Identify which cell holds the provided text, then report its (X, Y) central coordinate. 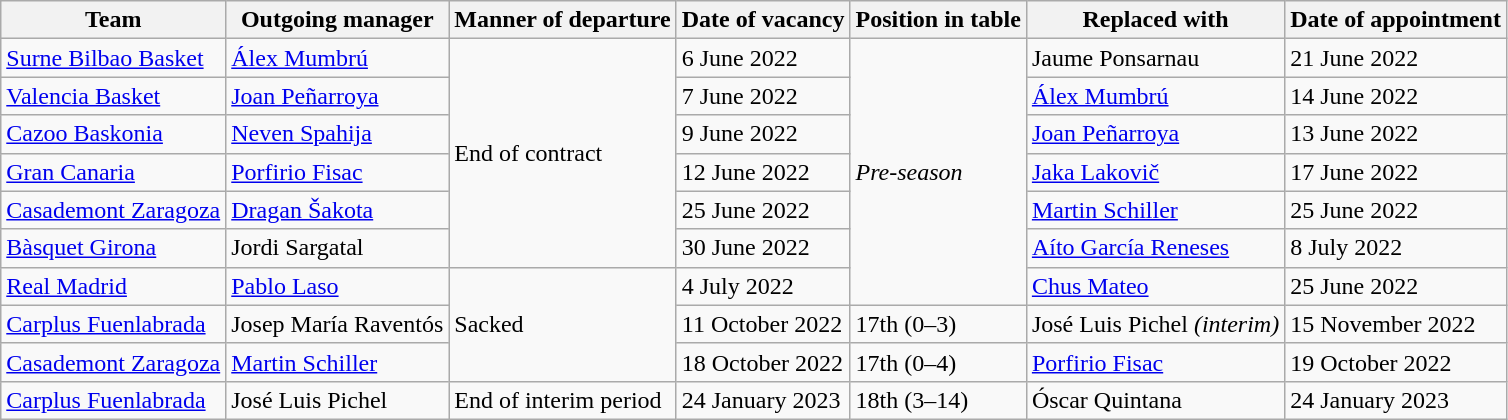
Real Madrid (114, 286)
José Luis Pichel (338, 400)
9 June 2022 (763, 134)
Date of appointment (1396, 20)
18th (3–14) (938, 400)
Replaced with (1155, 20)
8 July 2022 (1396, 248)
Jaume Ponsarnau (1155, 58)
14 June 2022 (1396, 96)
Neven Spahija (338, 134)
Jordi Sargatal (338, 248)
Date of vacancy (763, 20)
19 October 2022 (1396, 362)
Josep María Raventós (338, 324)
End of contract (562, 153)
17th (0–3) (938, 324)
Surne Bilbao Basket (114, 58)
Pre-season (938, 172)
Cazoo Baskonia (114, 134)
Sacked (562, 324)
7 June 2022 (763, 96)
End of interim period (562, 400)
Valencia Basket (114, 96)
4 July 2022 (763, 286)
6 June 2022 (763, 58)
Óscar Quintana (1155, 400)
11 October 2022 (763, 324)
José Luis Pichel (interim) (1155, 324)
17th (0–4) (938, 362)
13 June 2022 (1396, 134)
Manner of departure (562, 20)
Jaka Lakovič (1155, 172)
Outgoing manager (338, 20)
21 June 2022 (1396, 58)
18 October 2022 (763, 362)
Team (114, 20)
15 November 2022 (1396, 324)
Aíto García Reneses (1155, 248)
12 June 2022 (763, 172)
Gran Canaria (114, 172)
Chus Mateo (1155, 286)
Position in table (938, 20)
Dragan Šakota (338, 210)
17 June 2022 (1396, 172)
30 June 2022 (763, 248)
Pablo Laso (338, 286)
Bàsquet Girona (114, 248)
